Identify which cell holds the provided text, then report its (X, Y) central coordinate. 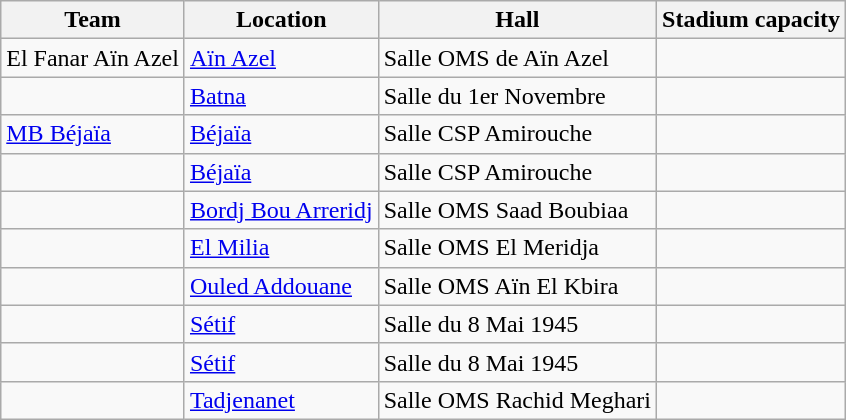
Salle OMS Saad Boubiaa (517, 210)
Batna (281, 96)
El Fanar Aïn Azel (93, 58)
Aïn Azel (281, 58)
Tadjenanet (281, 400)
Hall (517, 20)
Salle OMS Aïn El Kbira (517, 286)
Stadium capacity (752, 20)
Team (93, 20)
Salle OMS de Aïn Azel (517, 58)
El Milia (281, 248)
Ouled Addouane (281, 286)
Salle du 1er Novembre (517, 96)
Salle OMS Rachid Meghari (517, 400)
Bordj Bou Arreridj (281, 210)
MB Béjaïa (93, 134)
Location (281, 20)
Salle OMS El Meridja (517, 248)
